Scan for the cell matching the given text and deliver its (X, Y) coordinate at center. 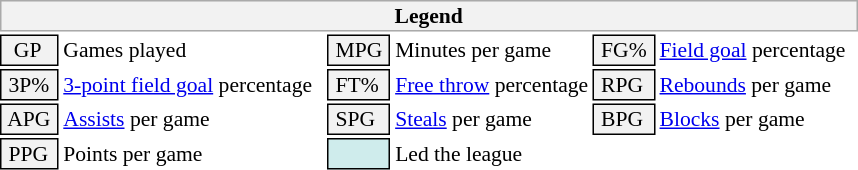
BPG (624, 120)
Rebounds per game (758, 85)
Minutes per game (492, 50)
MPG (359, 50)
Led the league (492, 154)
GP (30, 50)
Games played (193, 50)
Free throw percentage (492, 85)
Points per game (193, 154)
Legend (428, 16)
FT% (359, 85)
3P% (30, 85)
Assists per game (193, 120)
Blocks per game (758, 120)
SPG (359, 120)
APG (30, 120)
Steals per game (492, 120)
Field goal percentage (758, 50)
PPG (30, 154)
3-point field goal percentage (193, 85)
FG% (624, 50)
RPG (624, 85)
